Capture the cell that displays the provided text and extract its [X, Y] central coordinate. 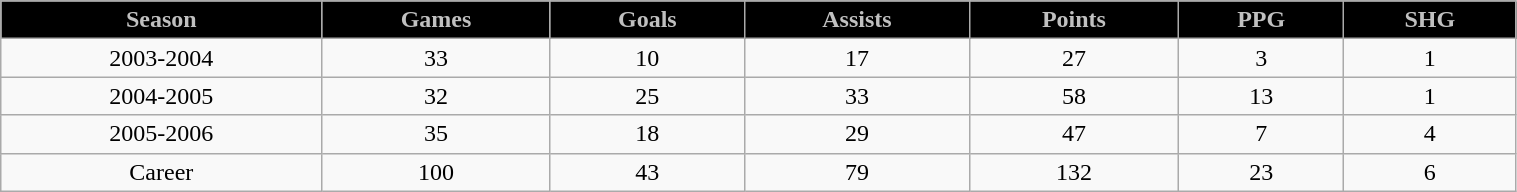
25 [648, 96]
SHG [1430, 20]
7 [1262, 134]
35 [436, 134]
79 [857, 172]
4 [1430, 134]
3 [1262, 58]
6 [1430, 172]
23 [1262, 172]
27 [1074, 58]
47 [1074, 134]
132 [1074, 172]
Games [436, 20]
32 [436, 96]
43 [648, 172]
Goals [648, 20]
2004-2005 [162, 96]
58 [1074, 96]
Season [162, 20]
2005-2006 [162, 134]
10 [648, 58]
Assists [857, 20]
PPG [1262, 20]
2003-2004 [162, 58]
Points [1074, 20]
18 [648, 134]
Career [162, 172]
17 [857, 58]
100 [436, 172]
13 [1262, 96]
29 [857, 134]
